Detect which cell encompasses the target text, then output its (x, y) center coordinate. 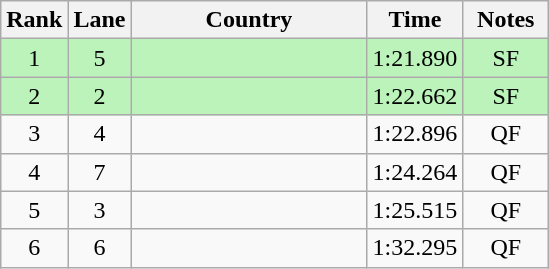
1:25.515 (415, 210)
7 (100, 172)
1 (34, 58)
1:32.295 (415, 248)
Time (415, 20)
1:22.896 (415, 134)
1:24.264 (415, 172)
Rank (34, 20)
1:21.890 (415, 58)
Lane (100, 20)
Country (249, 20)
Notes (506, 20)
1:22.662 (415, 96)
